Return the (x, y) coordinate for the center point of the cell that contains the specified text.  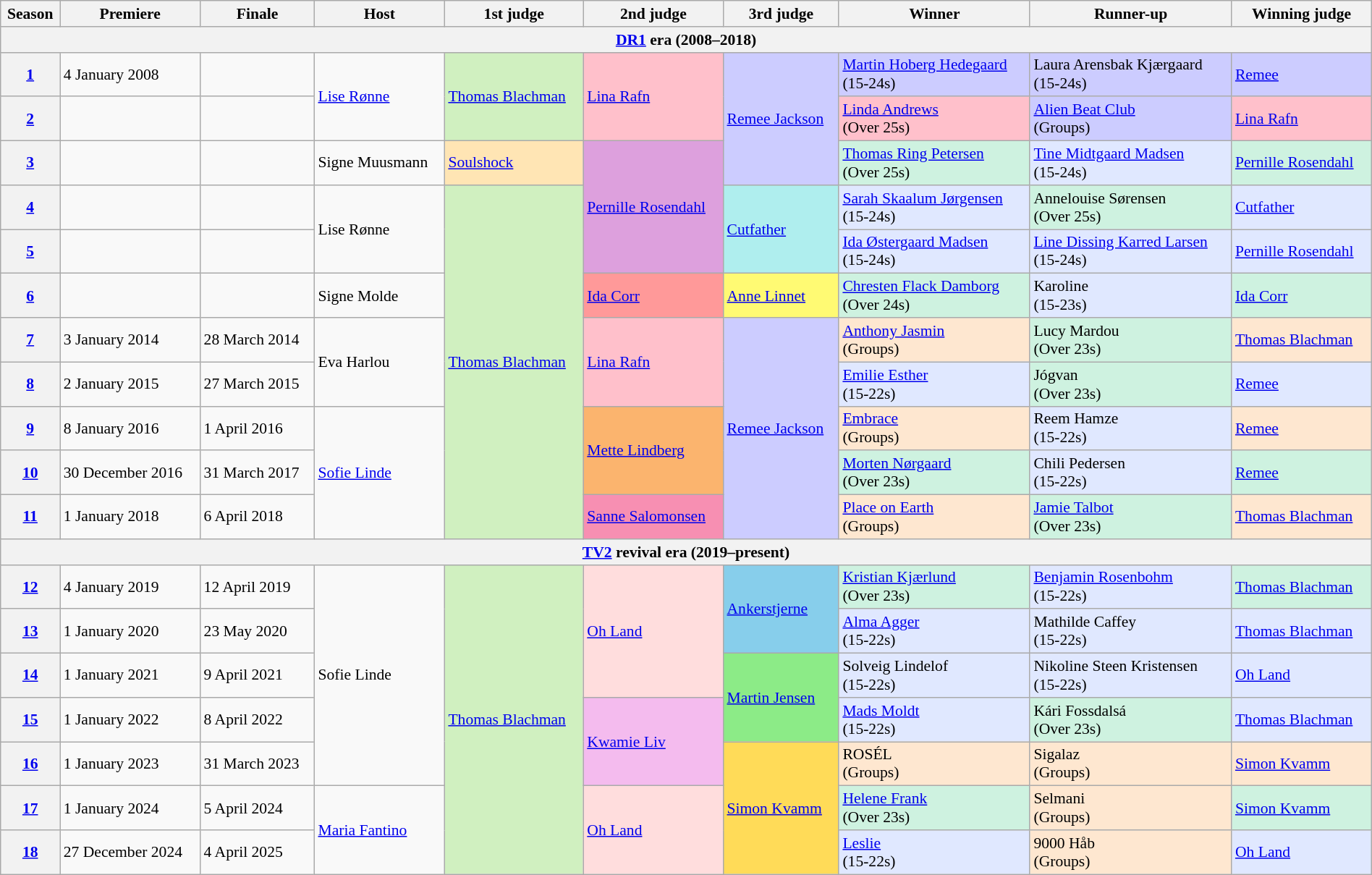
Ankerstjerne (781, 609)
Thomas Ring Petersen(Over 25s) (934, 164)
Embrace(Groups) (934, 428)
Jógvan(Over 23s) (1130, 384)
Reem Hamze(15-22s) (1130, 428)
Sanne Salomonsen (653, 517)
Ida Østergaard Madsen(15-24s) (934, 252)
10 (30, 473)
Morten Nørgaard(Over 23s) (934, 473)
Selmani(Groups) (1130, 808)
Kwamie Liv (653, 742)
Chili Pedersen(15-22s) (1130, 473)
4 January 2019 (130, 586)
Solveig Lindelof(15-22s) (934, 676)
Alma Agger(15-22s) (934, 631)
Kári Fossdalsá(Over 23s) (1130, 719)
Season (30, 14)
Signe Molde (379, 295)
9000 Håb(Groups) (1130, 853)
Emilie Esther(15-22s) (934, 384)
TV2 revival era (2019–present) (686, 552)
1 January 2021 (130, 676)
Tine Midtgaard Madsen(15-24s) (1130, 164)
Place on Earth(Groups) (934, 517)
Chresten Flack Damborg(Over 24s) (934, 295)
2nd judge (653, 14)
Soulshock (514, 164)
1 (30, 74)
Maria Fantino (379, 830)
7 (30, 340)
31 March 2017 (258, 473)
12 April 2019 (258, 586)
Leslie(15-22s) (934, 853)
Host (379, 14)
1 January 2020 (130, 631)
3 January 2014 (130, 340)
18 (30, 853)
1 April 2016 (258, 428)
Runner-up (1130, 14)
8 April 2022 (258, 719)
12 (30, 586)
Nikoline Steen Kristensen(15-22s) (1130, 676)
2 January 2015 (130, 384)
Mette Lindberg (653, 450)
Benjamin Rosenbohm(15-22s) (1130, 586)
6 (30, 295)
Lucy Mardou(Over 23s) (1130, 340)
Jamie Talbot(Over 23s) (1130, 517)
9 (30, 428)
Mads Moldt(15-22s) (934, 719)
1 January 2024 (130, 808)
15 (30, 719)
Laura Arensbak Kjærgaard(15-24s) (1130, 74)
9 April 2021 (258, 676)
Linda Andrews(Over 25s) (934, 119)
31 March 2023 (258, 764)
DR1 era (2008–2018) (686, 40)
8 (30, 384)
Karoline(15-23s) (1130, 295)
11 (30, 517)
Signe Muusmann (379, 164)
27 December 2024 (130, 853)
23 May 2020 (258, 631)
Sarah Skaalum Jørgensen(15-24s) (934, 207)
1 January 2022 (130, 719)
14 (30, 676)
3 (30, 164)
1st judge (514, 14)
5 (30, 252)
13 (30, 631)
Winning judge (1301, 14)
Finale (258, 14)
16 (30, 764)
8 January 2016 (130, 428)
Eva Harlou (379, 362)
28 March 2014 (258, 340)
Winner (934, 14)
27 March 2015 (258, 384)
Helene Frank(Over 23s) (934, 808)
Martin Jensen (781, 698)
Sigalaz(Groups) (1130, 764)
17 (30, 808)
Alien Beat Club(Groups) (1130, 119)
1 January 2018 (130, 517)
1 January 2023 (130, 764)
4 January 2008 (130, 74)
Line Dissing Karred Larsen(15-24s) (1130, 252)
Anne Linnet (781, 295)
5 April 2024 (258, 808)
ROSÉL(Groups) (934, 764)
4 (30, 207)
2 (30, 119)
6 April 2018 (258, 517)
3rd judge (781, 14)
Premiere (130, 14)
Anthony Jasmin(Groups) (934, 340)
Kristian Kjærlund(Over 23s) (934, 586)
4 April 2025 (258, 853)
Mathilde Caffey(15-22s) (1130, 631)
Martin Hoberg Hedegaard(15-24s) (934, 74)
30 December 2016 (130, 473)
Annelouise Sørensen(Over 25s) (1130, 207)
